Locate the cell with the specified text and output its (x, y) center coordinate. 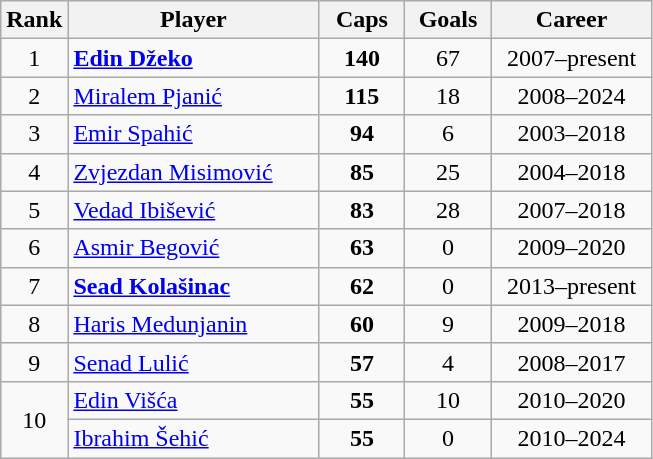
5 (34, 210)
Rank (34, 20)
2 (34, 96)
7 (34, 286)
Career (572, 20)
25 (448, 172)
Emir Spahić (194, 134)
8 (34, 324)
Caps (362, 20)
83 (362, 210)
3 (34, 134)
2009–2018 (572, 324)
94 (362, 134)
Haris Medunjanin (194, 324)
Miralem Pjanić (194, 96)
2004–2018 (572, 172)
2007–present (572, 58)
67 (448, 58)
Zvjezdan Misimović (194, 172)
62 (362, 286)
Goals (448, 20)
2010–2020 (572, 400)
Edin Džeko (194, 58)
Ibrahim Šehić (194, 438)
63 (362, 248)
Asmir Begović (194, 248)
57 (362, 362)
140 (362, 58)
85 (362, 172)
60 (362, 324)
2003–2018 (572, 134)
18 (448, 96)
2008–2024 (572, 96)
Player (194, 20)
2013–present (572, 286)
Senad Lulić (194, 362)
2007–2018 (572, 210)
2008–2017 (572, 362)
115 (362, 96)
Edin Višća (194, 400)
28 (448, 210)
1 (34, 58)
Vedad Ibišević (194, 210)
2009–2020 (572, 248)
Sead Kolašinac (194, 286)
2010–2024 (572, 438)
